Extract the [X, Y] coordinate from the center of the cell holding the provided text.  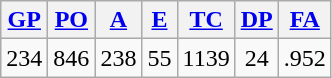
55 [160, 58]
24 [256, 58]
1139 [206, 58]
846 [72, 58]
238 [118, 58]
A [118, 20]
E [160, 20]
DP [256, 20]
FA [304, 20]
TC [206, 20]
.952 [304, 58]
GP [24, 20]
234 [24, 58]
PO [72, 20]
